Determine the [x, y] coordinate at the center of the cell enclosing the given text.  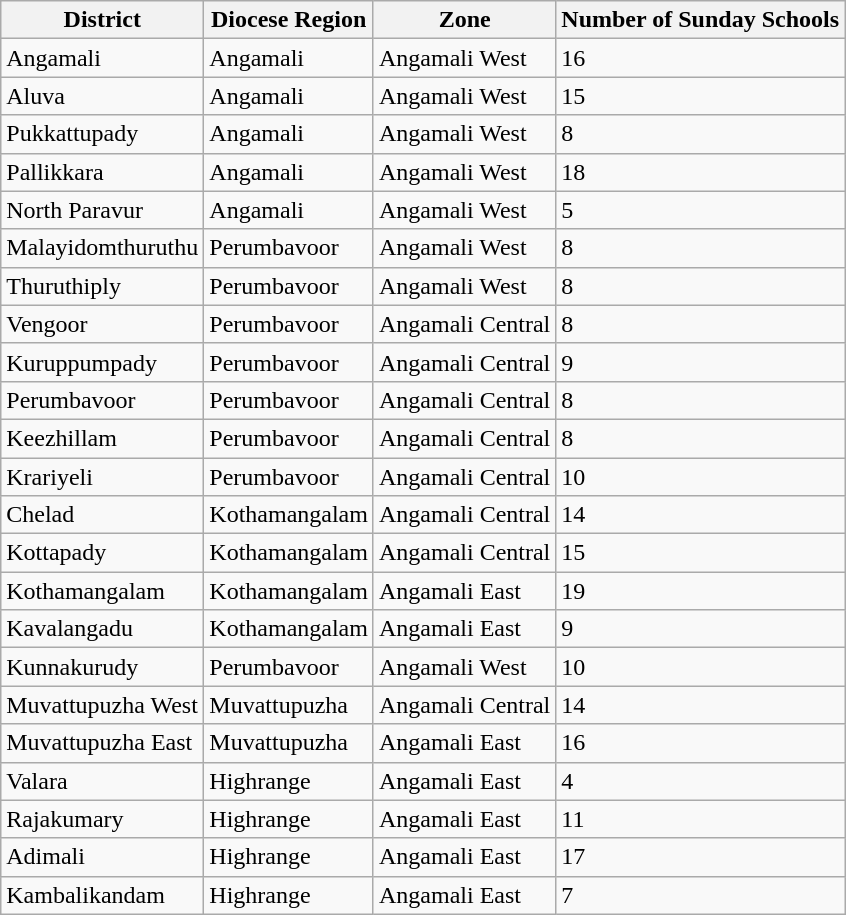
Zone [464, 20]
17 [700, 857]
Keezhillam [102, 438]
18 [700, 172]
Krariyeli [102, 477]
Number of Sunday Schools [700, 20]
Kottapady [102, 553]
4 [700, 781]
Kunnakurudy [102, 667]
5 [700, 210]
Adimali [102, 857]
7 [700, 895]
Diocese Region [289, 20]
11 [700, 819]
Malayidomthuruthu [102, 248]
Thuruthiply [102, 286]
District [102, 20]
Muvattupuzha West [102, 705]
Pallikkara [102, 172]
Pukkattupady [102, 134]
Chelad [102, 515]
North Paravur [102, 210]
Aluva [102, 96]
Kambalikandam [102, 895]
19 [700, 591]
Kavalangadu [102, 629]
Rajakumary [102, 819]
Valara [102, 781]
Muvattupuzha East [102, 743]
Kuruppumpady [102, 362]
Vengoor [102, 324]
